Extract the [X, Y] coordinate from the center of the cell holding the provided text.  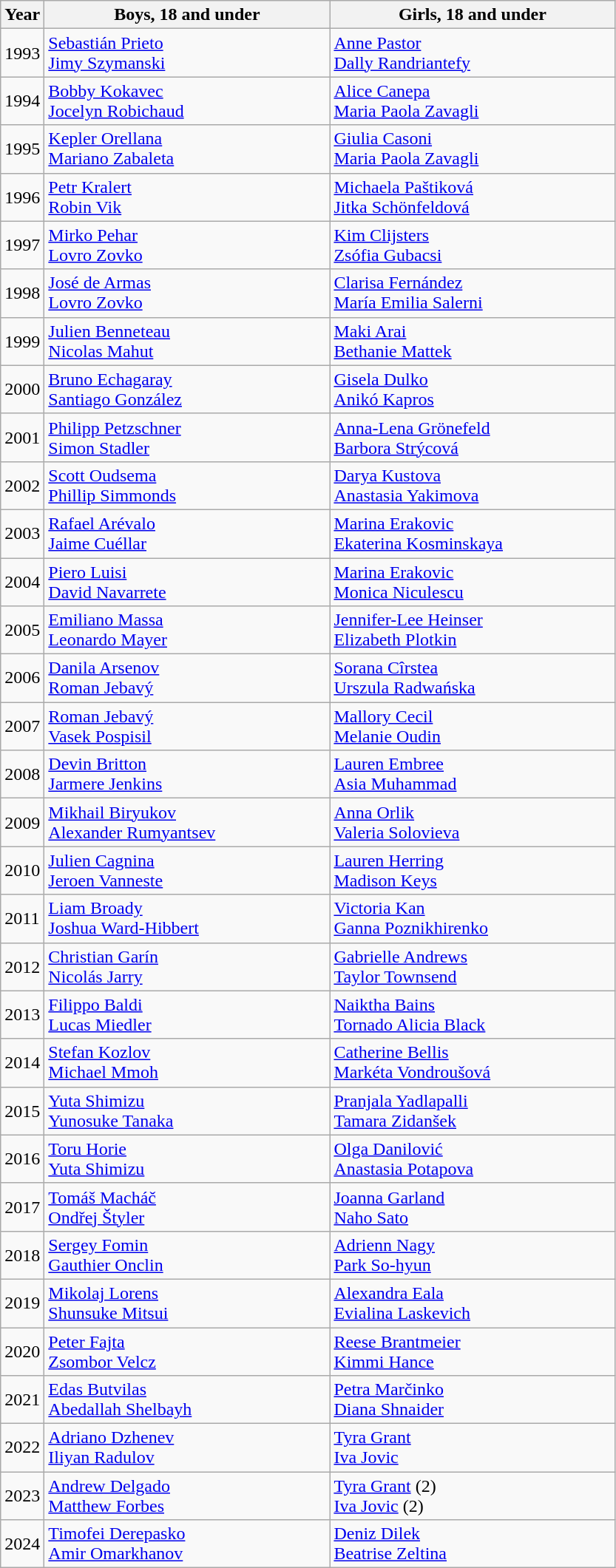
Sergey Fomin Gauthier Onclin [187, 1255]
Adrienn Nagy Park So-hyun [473, 1255]
Mikhail Biryukov Alexander Rumyantsev [187, 822]
Yuta Shimizu Yunosuke Tanaka [187, 1110]
Liam Broady Joshua Ward-Hibbert [187, 918]
Danila Arsenov Roman Jebavý [187, 679]
Tyra Grant Iva Jovic [473, 1447]
Jennifer-Lee Heinser Elizabeth Plotkin [473, 630]
Giulia Casoni Maria Paola Zavagli [473, 149]
Anna Orlik Valeria Solovieva [473, 822]
Lauren Herring Madison Keys [473, 871]
Naiktha Bains Tornado Alicia Black [473, 1014]
Michaela Paštiková Jitka Schönfeldová [473, 197]
2003 [22, 534]
Christian Garín Nicolás Jarry [187, 967]
Adriano Dzhenev Iliyan Radulov [187, 1447]
Tyra Grant (2) Iva Jovic (2) [473, 1496]
1994 [22, 101]
Lauren Embree Asia Muhammad [473, 775]
Mallory Cecil Melanie Oudin [473, 726]
Joanna Garland Naho Sato [473, 1206]
Kim Clijsters Zsófia Gubacsi [473, 245]
Girls, 18 and under [473, 15]
Maki Arai Bethanie Mattek [473, 342]
2010 [22, 871]
Peter Fajta Zsombor Velcz [187, 1351]
2006 [22, 679]
Marina Erakovic Monica Niculescu [473, 581]
Year [22, 15]
Edas Butvilas Abedallah Shelbayh [187, 1400]
1993 [22, 53]
2002 [22, 485]
Toru Horie Yuta Shimizu [187, 1159]
Olga Danilović Anastasia Potapova [473, 1159]
Victoria Kan Ganna Poznikhirenko [473, 918]
Sebastián Prieto Jimy Szymanski [187, 53]
2011 [22, 918]
Mirko Pehar Lovro Zovko [187, 245]
2021 [22, 1400]
Catherine Bellis Markéta Vondroušová [473, 1063]
1995 [22, 149]
2013 [22, 1014]
Julien Benneteau Nicolas Mahut [187, 342]
2016 [22, 1159]
1998 [22, 293]
2022 [22, 1447]
2019 [22, 1303]
Stefan Kozlov Michael Mmoh [187, 1063]
2018 [22, 1255]
Darya Kustova Anastasia Yakimova [473, 485]
2020 [22, 1351]
Philipp Petzschner Simon Stadler [187, 438]
2000 [22, 389]
Bobby Kokavec Jocelyn Robichaud [187, 101]
Reese Brantmeier Kimmi Hance [473, 1351]
2023 [22, 1496]
Andrew Delgado Matthew Forbes [187, 1496]
Mikolaj Lorens Shunsuke Mitsui [187, 1303]
Bruno Echagaray Santiago González [187, 389]
1996 [22, 197]
Anne Pastor Dally Randriantefy [473, 53]
Gabrielle Andrews Taylor Townsend [473, 967]
Kepler Orellana Mariano Zabaleta [187, 149]
Roman Jebavý Vasek Pospisil [187, 726]
2012 [22, 967]
Anna-Lena Grönefeld Barbora Strýcová [473, 438]
Petr Kralert Robin Vik [187, 197]
2017 [22, 1206]
Boys, 18 and under [187, 15]
Tomáš Macháč Ondřej Štyler [187, 1206]
José de Armas Lovro Zovko [187, 293]
Piero Luisi David Navarrete [187, 581]
1999 [22, 342]
Petra Marčinko Diana Shnaider [473, 1400]
Julien Cagnina Jeroen Vanneste [187, 871]
2008 [22, 775]
2005 [22, 630]
2014 [22, 1063]
Alexandra Eala Evialina Laskevich [473, 1303]
2007 [22, 726]
Alice Canepa Maria Paola Zavagli [473, 101]
Clarisa Fernández María Emilia Salerni [473, 293]
2009 [22, 822]
Marina Erakovic Ekaterina Kosminskaya [473, 534]
Gisela Dulko Anikó Kapros [473, 389]
Timofei Derepasko Amir Omarkhanov [187, 1544]
2004 [22, 581]
Emiliano Massa Leonardo Mayer [187, 630]
Sorana Cîrstea Urszula Radwańska [473, 679]
Devin Britton Jarmere Jenkins [187, 775]
Rafael Arévalo Jaime Cuéllar [187, 534]
2001 [22, 438]
Filippo Baldi Lucas Miedler [187, 1014]
Deniz Dilek Beatrise Zeltina [473, 1544]
2024 [22, 1544]
2015 [22, 1110]
Scott Oudsema Phillip Simmonds [187, 485]
Pranjala Yadlapalli Tamara Zidanšek [473, 1110]
1997 [22, 245]
